Provide the [x, y] coordinate of the cell's center where the given text is located.  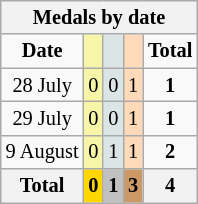
29 July [42, 118]
28 July [42, 85]
Date [42, 51]
3 [133, 186]
Medals by date [100, 17]
2 [170, 152]
9 August [42, 152]
4 [170, 186]
